Return the [x, y] coordinate for the center point of the cell that contains the specified text.  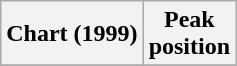
Peakposition [189, 34]
Chart (1999) [72, 34]
